Provide the [x, y] coordinate of the cell's center where the given text is located.  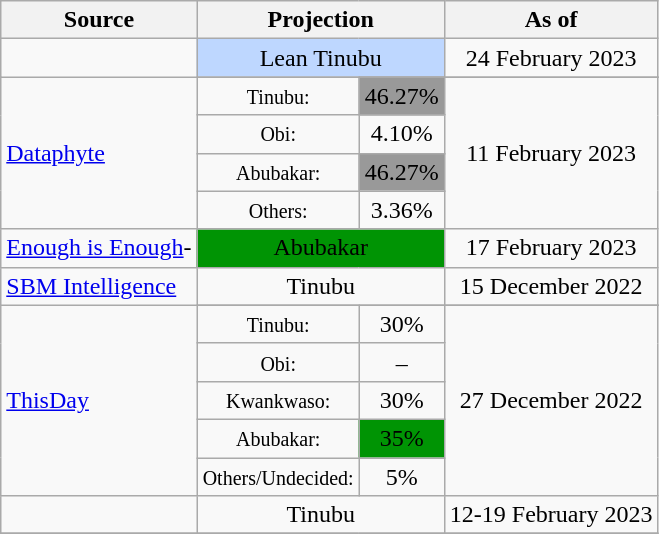
Dataphyte [99, 153]
Enough is Enough- [99, 248]
Lean Tinubu [320, 58]
Abubakar [320, 248]
24 February 2023 [551, 58]
11 February 2023 [551, 153]
Others: [278, 210]
ThisDay [99, 400]
As of [551, 20]
4.10% [402, 134]
35% [402, 438]
SBM Intelligence [99, 286]
5% [402, 477]
– [402, 362]
Projection [320, 20]
12-19 February 2023 [551, 515]
27 December 2022 [551, 400]
15 December 2022 [551, 286]
Others/Undecided: [278, 477]
Kwankwaso: [278, 400]
Source [99, 20]
17 February 2023 [551, 248]
3.36% [402, 210]
